Find where the given text appears and provide that cell's center as [X, Y] coordinate. 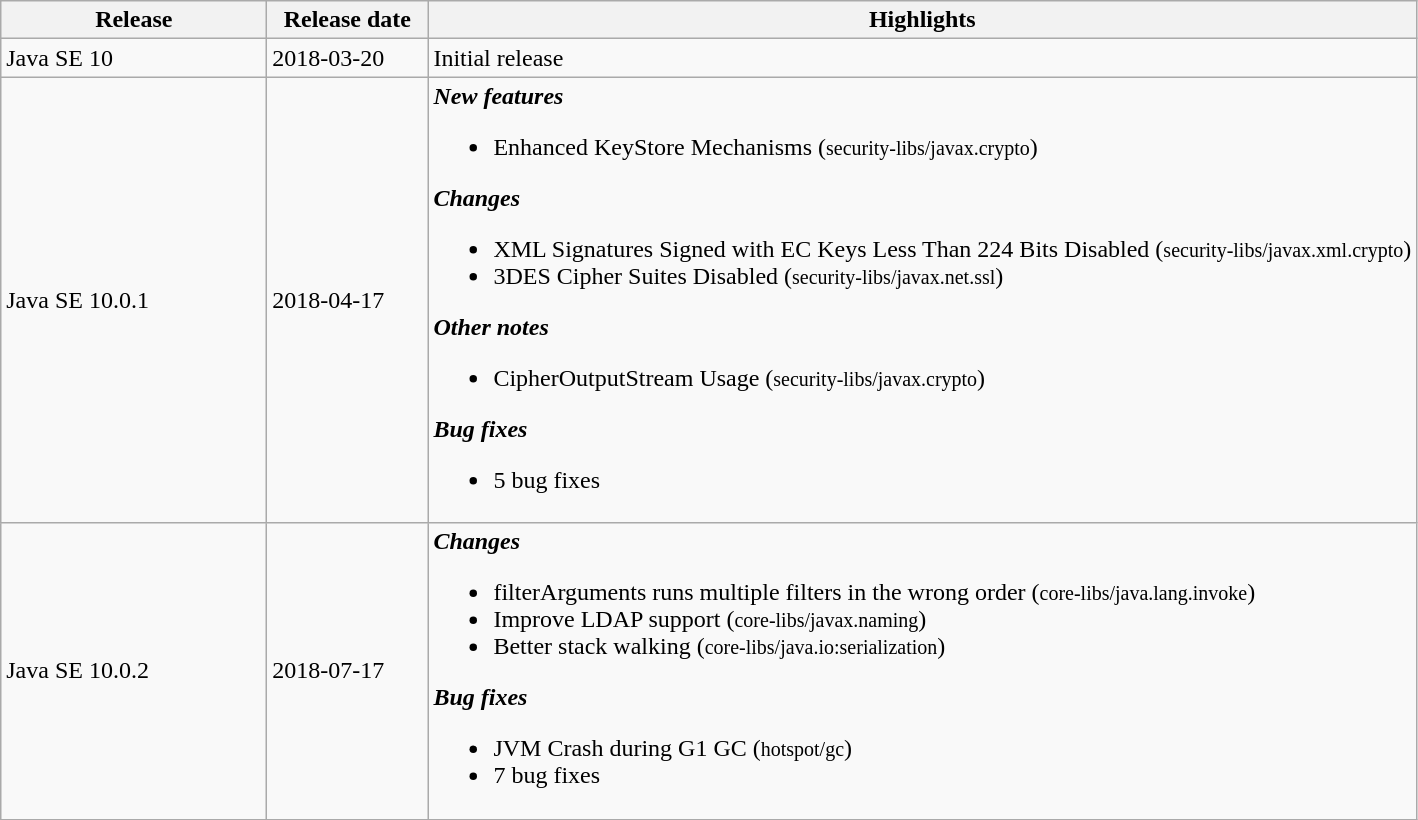
Release date [348, 20]
2018-03-20 [348, 58]
2018-07-17 [348, 671]
Highlights [922, 20]
Initial release [922, 58]
Java SE 10.0.2 [134, 671]
2018-04-17 [348, 300]
Java SE 10 [134, 58]
Java SE 10.0.1 [134, 300]
Release [134, 20]
